Capture the cell that displays the provided text and extract its [X, Y] central coordinate. 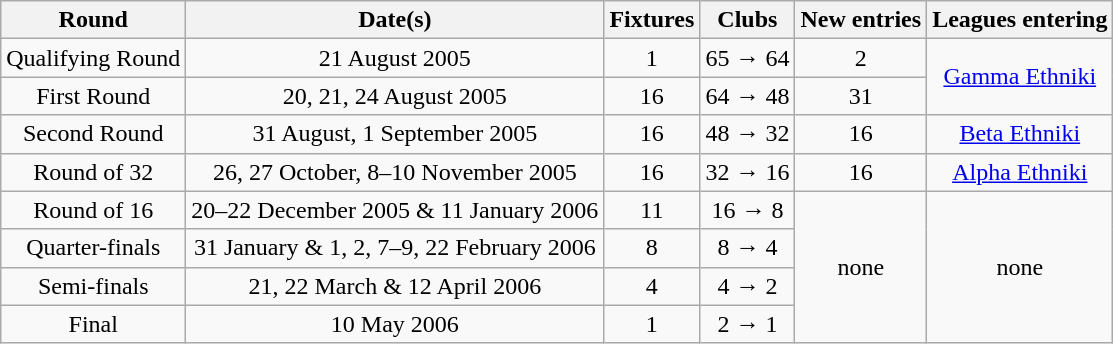
64 → 48 [748, 96]
Round of 16 [94, 210]
2 → 1 [748, 324]
Quarter-finals [94, 248]
Second Round [94, 134]
8 → 4 [748, 248]
65 → 64 [748, 58]
Clubs [748, 20]
26, 27 October, 8–10 November 2005 [395, 172]
20, 21, 24 August 2005 [395, 96]
8 [652, 248]
Date(s) [395, 20]
31 August, 1 September 2005 [395, 134]
4 [652, 286]
31 [861, 96]
Beta Ethniki [1020, 134]
11 [652, 210]
31 January & 1, 2, 7–9, 22 February 2006 [395, 248]
2 [861, 58]
Alpha Ethniki [1020, 172]
Round [94, 20]
20–22 December 2005 & 11 January 2006 [395, 210]
New entries [861, 20]
Fixtures [652, 20]
32 → 16 [748, 172]
First Round [94, 96]
Semi-finals [94, 286]
Leagues entering [1020, 20]
Qualifying Round [94, 58]
16 → 8 [748, 210]
Final [94, 324]
21 August 2005 [395, 58]
10 May 2006 [395, 324]
Gamma Ethniki [1020, 77]
Round of 32 [94, 172]
21, 22 March & 12 April 2006 [395, 286]
4 → 2 [748, 286]
48 → 32 [748, 134]
